Search for the cell housing the specified text and yield its (x, y) center coordinate. 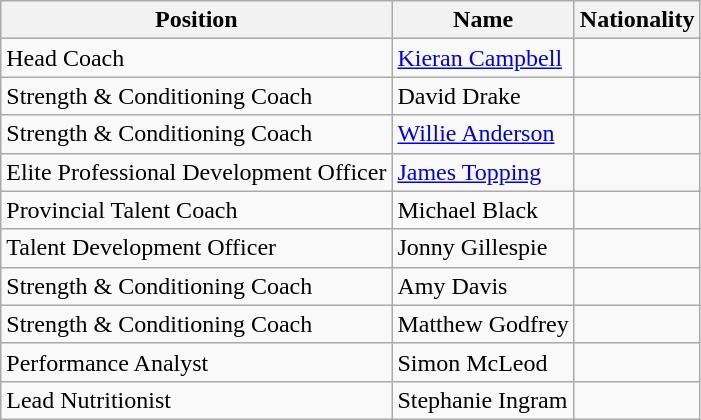
David Drake (483, 96)
Kieran Campbell (483, 58)
Position (196, 20)
Name (483, 20)
Elite Professional Development Officer (196, 172)
Stephanie Ingram (483, 400)
Jonny Gillespie (483, 248)
Michael Black (483, 210)
Head Coach (196, 58)
Provincial Talent Coach (196, 210)
Nationality (637, 20)
Matthew Godfrey (483, 324)
Talent Development Officer (196, 248)
Amy Davis (483, 286)
Simon McLeod (483, 362)
James Topping (483, 172)
Willie Anderson (483, 134)
Performance Analyst (196, 362)
Lead Nutritionist (196, 400)
